Return the (x, y) coordinate for the center point of the cell that contains the specified text.  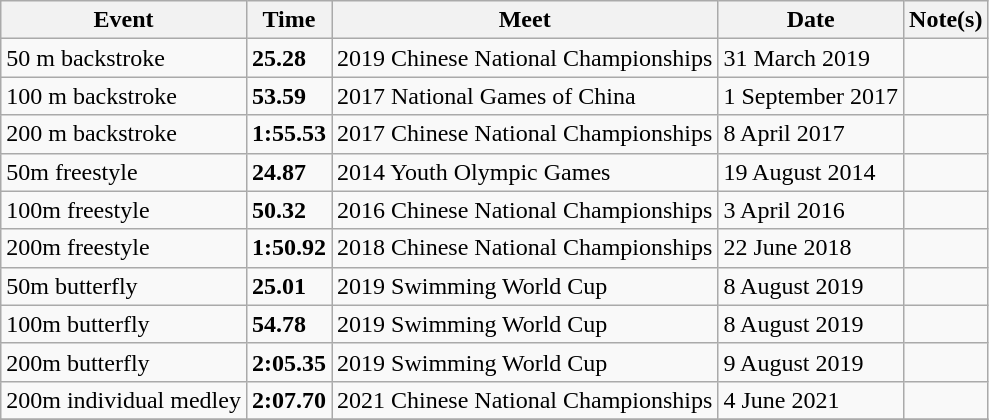
2017 National Games of China (525, 96)
100m butterfly (124, 324)
Time (288, 20)
Meet (525, 20)
25.28 (288, 58)
50m freestyle (124, 172)
54.78 (288, 324)
100 m backstroke (124, 96)
50m butterfly (124, 286)
Date (811, 20)
1 September 2017 (811, 96)
200m freestyle (124, 248)
2021 Chinese National Championships (525, 400)
2:07.70 (288, 400)
2018 Chinese National Championships (525, 248)
1:55.53 (288, 134)
200m butterfly (124, 362)
Note(s) (946, 20)
53.59 (288, 96)
Event (124, 20)
2019 Chinese National Championships (525, 58)
24.87 (288, 172)
2017 Chinese National Championships (525, 134)
2014 Youth Olympic Games (525, 172)
2016 Chinese National Championships (525, 210)
3 April 2016 (811, 210)
8 April 2017 (811, 134)
22 June 2018 (811, 248)
50.32 (288, 210)
9 August 2019 (811, 362)
200m individual medley (124, 400)
2:05.35 (288, 362)
100m freestyle (124, 210)
4 June 2021 (811, 400)
50 m backstroke (124, 58)
31 March 2019 (811, 58)
19 August 2014 (811, 172)
25.01 (288, 286)
1:50.92 (288, 248)
200 m backstroke (124, 134)
